Extract the [X, Y] coordinate from the center of the cell holding the provided text.  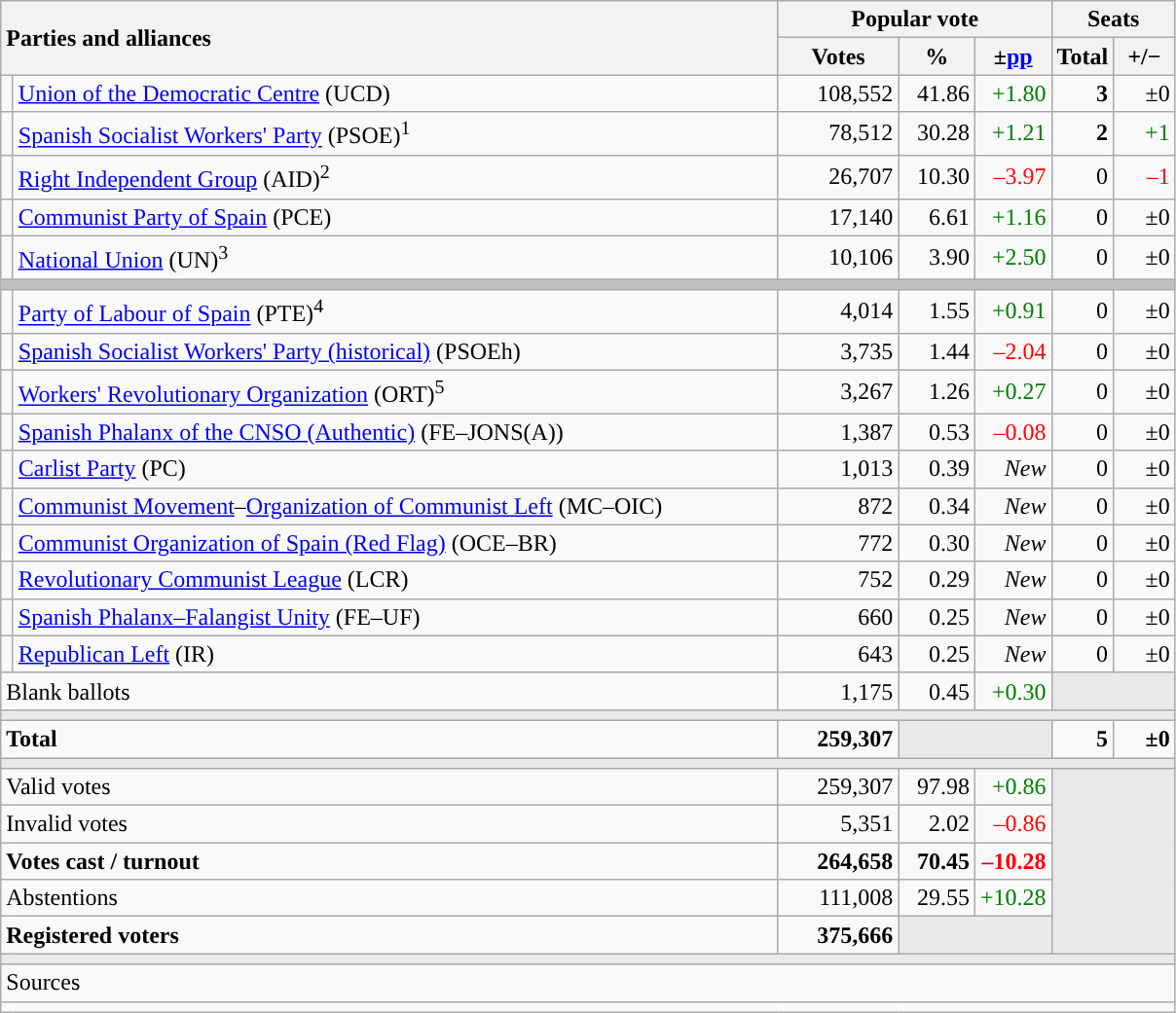
872 [838, 506]
Spanish Socialist Workers' Party (historical) (PSOEh) [395, 351]
Blank ballots [389, 691]
–10.28 [1012, 861]
+0.30 [1012, 691]
+10.28 [1012, 898]
Spanish Socialist Workers' Party (PSOE)1 [395, 134]
375,666 [838, 935]
1,387 [838, 432]
41.86 [937, 93]
3,267 [838, 391]
660 [838, 617]
5,351 [838, 824]
111,008 [838, 898]
29.55 [937, 898]
264,658 [838, 861]
Votes [838, 56]
Abstentions [389, 898]
Right Independent Group (AID)2 [395, 177]
Registered voters [389, 935]
17,140 [838, 217]
1.44 [937, 351]
26,707 [838, 177]
Communist Party of Spain (PCE) [395, 217]
5 [1083, 739]
Spanish Phalanx of the CNSO (Authentic) (FE–JONS(A)) [395, 432]
30.28 [937, 134]
Communist Movement–Organization of Communist Left (MC–OIC) [395, 506]
Parties and alliances [389, 38]
–1 [1145, 177]
–0.86 [1012, 824]
+1.16 [1012, 217]
National Union (UN)3 [395, 257]
–0.08 [1012, 432]
–3.97 [1012, 177]
108,552 [838, 93]
+1.80 [1012, 93]
+0.86 [1012, 787]
1,013 [838, 469]
78,512 [838, 134]
0.53 [937, 432]
+1.21 [1012, 134]
Revolutionary Communist League (LCR) [395, 580]
97.98 [937, 787]
Carlist Party (PC) [395, 469]
3.90 [937, 257]
10,106 [838, 257]
Popular vote [915, 19]
Republican Left (IR) [395, 654]
3 [1083, 93]
70.45 [937, 861]
% [937, 56]
0.29 [937, 580]
+1 [1145, 134]
0.39 [937, 469]
–2.04 [1012, 351]
772 [838, 543]
6.61 [937, 217]
2.02 [937, 824]
1.26 [937, 391]
Votes cast / turnout [389, 861]
1,175 [838, 691]
Seats [1114, 19]
+0.91 [1012, 311]
1.55 [937, 311]
3,735 [838, 351]
+/− [1145, 56]
±pp [1012, 56]
Workers' Revolutionary Organization (ORT)5 [395, 391]
0.34 [937, 506]
Valid votes [389, 787]
0.30 [937, 543]
Sources [588, 983]
643 [838, 654]
Party of Labour of Spain (PTE)4 [395, 311]
Union of the Democratic Centre (UCD) [395, 93]
10.30 [937, 177]
Communist Organization of Spain (Red Flag) (OCE–BR) [395, 543]
0.45 [937, 691]
+2.50 [1012, 257]
2 [1083, 134]
752 [838, 580]
Spanish Phalanx–Falangist Unity (FE–UF) [395, 617]
+0.27 [1012, 391]
4,014 [838, 311]
Invalid votes [389, 824]
